Locate the cell with the specified text and output its (X, Y) center coordinate. 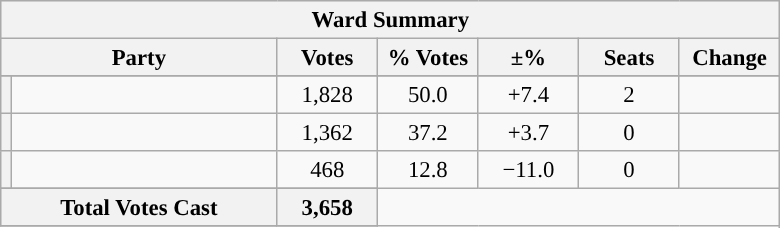
2 (630, 95)
Total Votes Cast (139, 208)
3,658 (328, 208)
+3.7 (528, 133)
Votes (328, 58)
37.2 (428, 133)
1,362 (328, 133)
468 (328, 170)
Party (139, 58)
50.0 (428, 95)
±% (528, 58)
12.8 (428, 170)
Change (730, 58)
1,828 (328, 95)
−11.0 (528, 170)
+7.4 (528, 95)
Seats (630, 58)
% Votes (428, 58)
Ward Summary (390, 20)
